For the text-containing cell, return its midpoint in [x, y] coordinate format. 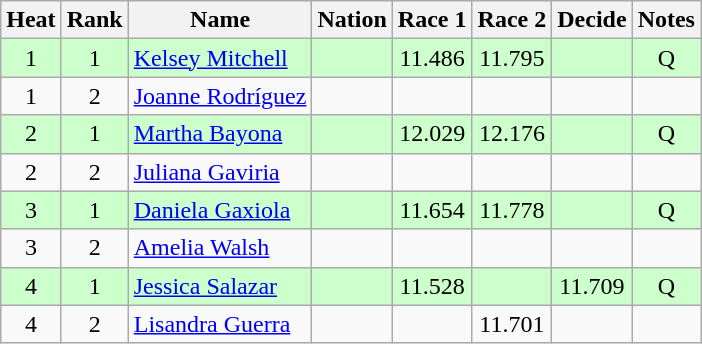
Rank [94, 20]
Martha Bayona [220, 134]
Race 1 [432, 20]
11.701 [512, 324]
11.795 [512, 58]
Nation [352, 20]
Amelia Walsh [220, 248]
Name [220, 20]
12.029 [432, 134]
11.654 [432, 210]
Joanne Rodríguez [220, 96]
Notes [666, 20]
Decide [592, 20]
11.709 [592, 286]
Daniela Gaxiola [220, 210]
Race 2 [512, 20]
Heat [31, 20]
11.778 [512, 210]
12.176 [512, 134]
11.486 [432, 58]
Lisandra Guerra [220, 324]
Kelsey Mitchell [220, 58]
Jessica Salazar [220, 286]
11.528 [432, 286]
Juliana Gaviria [220, 172]
